Determine the [x, y] coordinate at the center of the cell enclosing the given text.  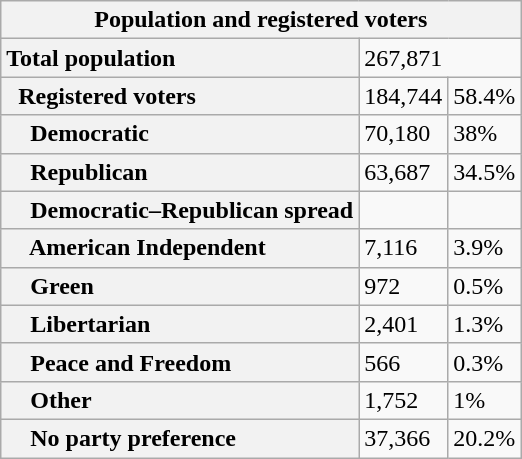
70,180 [404, 134]
58.4% [484, 96]
American Independent [180, 248]
Peace and Freedom [180, 362]
34.5% [484, 172]
Libertarian [180, 324]
Other [180, 400]
7,116 [404, 248]
972 [404, 286]
20.2% [484, 438]
Green [180, 286]
267,871 [440, 58]
566 [404, 362]
37,366 [404, 438]
1.3% [484, 324]
38% [484, 134]
No party preference [180, 438]
3.9% [484, 248]
Republican [180, 172]
63,687 [404, 172]
0.5% [484, 286]
Democratic [180, 134]
0.3% [484, 362]
2,401 [404, 324]
1% [484, 400]
Population and registered voters [261, 20]
Total population [180, 58]
184,744 [404, 96]
Registered voters [180, 96]
Democratic–Republican spread [180, 210]
1,752 [404, 400]
